Output the (X, Y) coordinate of the center of the cell containing the given text.  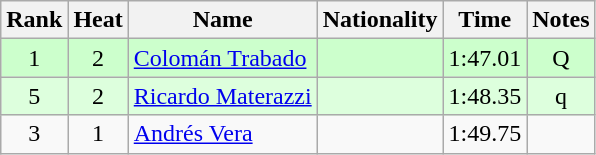
1:47.01 (485, 58)
Andrés Vera (222, 134)
Heat (98, 20)
q (561, 96)
1:49.75 (485, 134)
Notes (561, 20)
5 (34, 96)
Colomán Trabado (222, 58)
Ricardo Materazzi (222, 96)
1:48.35 (485, 96)
Name (222, 20)
Q (561, 58)
Rank (34, 20)
Nationality (380, 20)
Time (485, 20)
3 (34, 134)
